Provide the [x, y] coordinate of the cell's center where the given text is located.  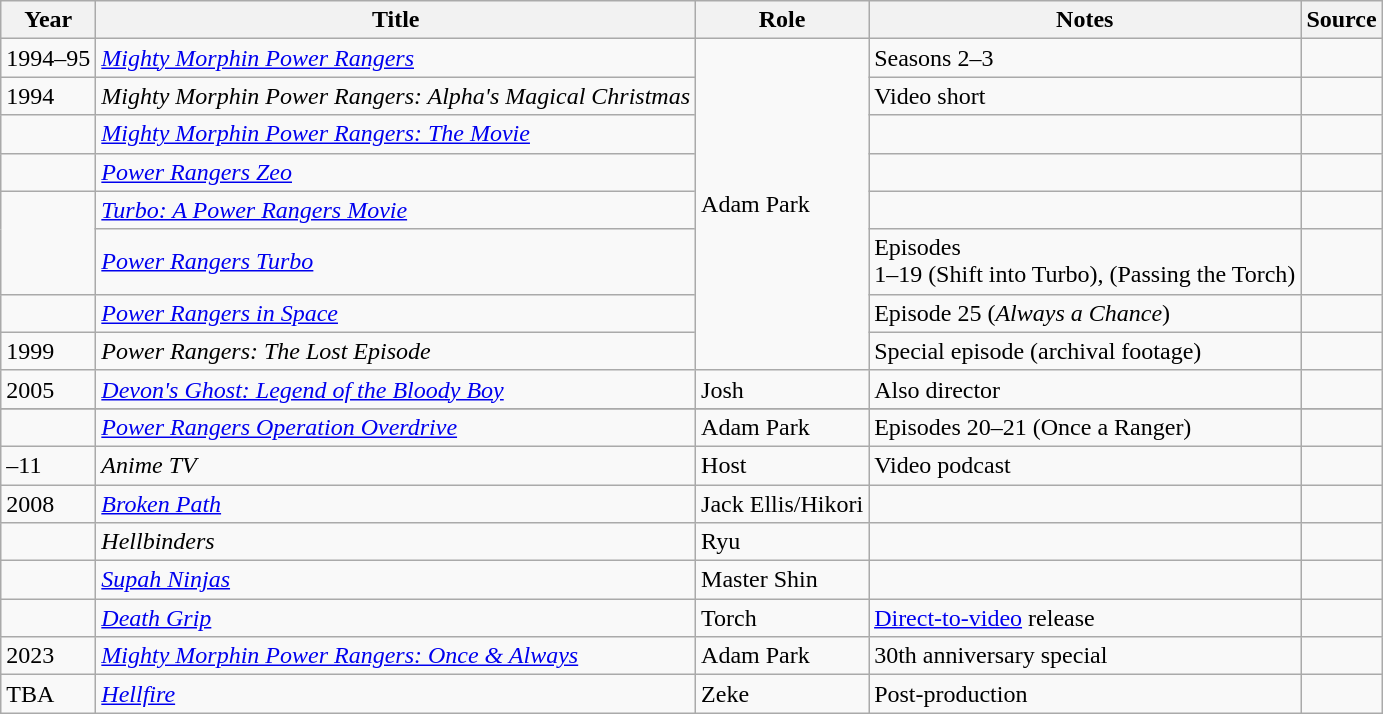
Post-production [1085, 694]
–11 [48, 465]
Also director [1085, 389]
Year [48, 20]
Master Shin [782, 580]
1994–95 [48, 58]
2008 [48, 503]
Devon's Ghost: Legend of the Bloody Boy [396, 389]
Source [1342, 20]
Video short [1085, 96]
1994 [48, 96]
Power Rangers in Space [396, 313]
Role [782, 20]
Supah Ninjas [396, 580]
2023 [48, 656]
Torch [782, 618]
Power Rangers Operation Overdrive [396, 427]
Special episode (archival footage) [1085, 351]
Episodes1–19 (Shift into Turbo), (Passing the Torch) [1085, 262]
Broken Path [396, 503]
Jack Ellis/Hikori [782, 503]
Power Rangers Zeo [396, 172]
Josh [782, 389]
Mighty Morphin Power Rangers: The Movie [396, 134]
Notes [1085, 20]
1999 [48, 351]
Mighty Morphin Power Rangers: Once & Always [396, 656]
Power Rangers Turbo [396, 262]
Hellfire [396, 694]
Ryu [782, 542]
Direct-to-video release [1085, 618]
TBA [48, 694]
Title [396, 20]
Zeke [782, 694]
Power Rangers: The Lost Episode [396, 351]
2005 [48, 389]
Episodes 20–21 (Once a Ranger) [1085, 427]
Death Grip [396, 618]
Turbo: A Power Rangers Movie [396, 210]
Host [782, 465]
Anime TV [396, 465]
Mighty Morphin Power Rangers: Alpha's Magical Christmas [396, 96]
Episode 25 (Always a Chance) [1085, 313]
30th anniversary special [1085, 656]
Seasons 2–3 [1085, 58]
Hellbinders [396, 542]
Video podcast [1085, 465]
Mighty Morphin Power Rangers [396, 58]
